Capture the cell that displays the provided text and extract its [X, Y] central coordinate. 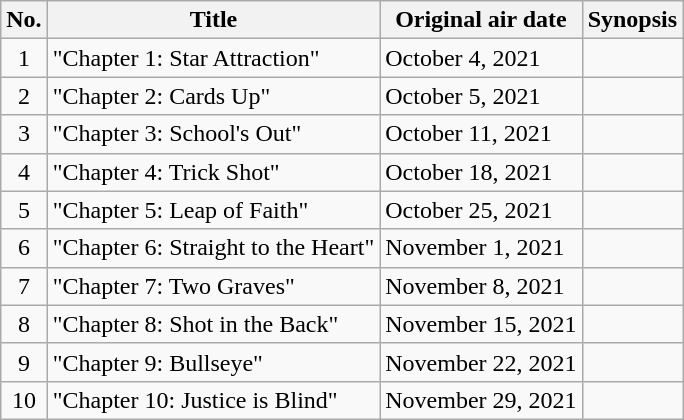
"Chapter 1: Star Attraction" [214, 58]
1 [24, 58]
"Chapter 5: Leap of Faith" [214, 210]
Title [214, 20]
November 29, 2021 [481, 400]
November 15, 2021 [481, 324]
5 [24, 210]
October 25, 2021 [481, 210]
"Chapter 10: Justice is Blind" [214, 400]
10 [24, 400]
October 4, 2021 [481, 58]
November 8, 2021 [481, 286]
9 [24, 362]
"Chapter 4: Trick Shot" [214, 172]
7 [24, 286]
Original air date [481, 20]
November 22, 2021 [481, 362]
4 [24, 172]
"Chapter 7: Two Graves" [214, 286]
"Chapter 2: Cards Up" [214, 96]
October 5, 2021 [481, 96]
"Chapter 6: Straight to the Heart" [214, 248]
"Chapter 3: School's Out" [214, 134]
"Chapter 8: Shot in the Back" [214, 324]
October 18, 2021 [481, 172]
November 1, 2021 [481, 248]
2 [24, 96]
3 [24, 134]
No. [24, 20]
6 [24, 248]
Synopsis [632, 20]
October 11, 2021 [481, 134]
"Chapter 9: Bullseye" [214, 362]
8 [24, 324]
